Provide the (X, Y) coordinate of the cell's center where the given text is located.  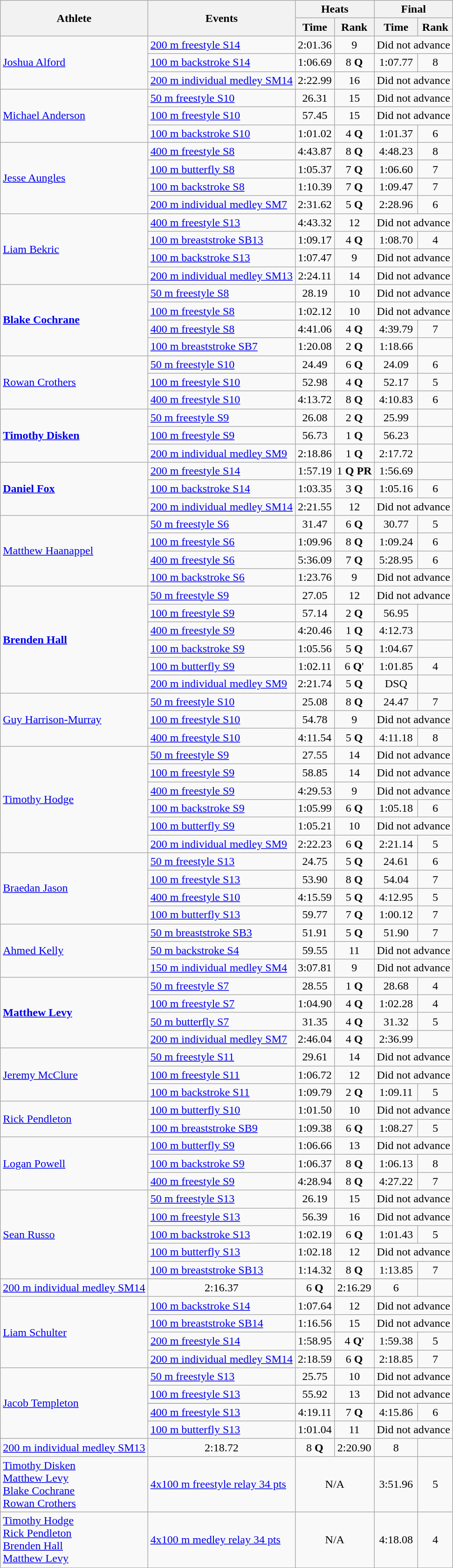
Events (221, 18)
2:22.23 (315, 844)
100 m freestyle S8 (221, 311)
1:04.67 (396, 648)
1:05.21 (315, 826)
Daniel Fox (74, 488)
2:18.85 (396, 1359)
54.78 (315, 719)
1:16.56 (315, 1323)
26.31 (315, 98)
24.47 (396, 702)
2:01.36 (315, 45)
56.73 (315, 435)
150 m individual medley SM4 (221, 968)
1:23.76 (315, 578)
1:14.32 (315, 1270)
2:16.29 (354, 1288)
2:22.99 (315, 80)
1:09.96 (315, 542)
55.92 (315, 1394)
25.99 (396, 418)
1:04.90 (315, 1004)
1:02.11 (315, 666)
1:08.70 (396, 240)
4:29.53 (315, 791)
1:09.11 (396, 1093)
1:05.99 (315, 808)
24.75 (315, 862)
2:24.11 (315, 276)
2:21.55 (315, 506)
1:01.02 (315, 133)
1:00.12 (396, 915)
1:02.19 (315, 1234)
4:13.72 (315, 400)
1:09.17 (315, 240)
Michael Anderson (74, 116)
1:10.39 (315, 187)
Timothy Hodge (74, 799)
1:05.37 (315, 169)
2:21.74 (315, 684)
2:36.99 (396, 1039)
24.09 (396, 364)
56.95 (396, 613)
4:28.94 (315, 1181)
Rick Pendleton (74, 1119)
4:15.59 (315, 897)
1:06.13 (396, 1164)
1:09.47 (396, 187)
4:43.87 (315, 151)
Sean Russo (74, 1234)
26.19 (315, 1199)
53.90 (315, 879)
DSQ (396, 684)
100 m breaststroke SB14 (221, 1323)
1:07.47 (315, 258)
100 m freestyle S11 (221, 1074)
Braedan Jason (74, 888)
2:31.62 (315, 204)
Brenden Hall (74, 640)
100 m freestyle S6 (221, 542)
28.19 (315, 293)
1 Q PR (354, 471)
Guy Harrison-Murray (74, 719)
100 m backstroke S6 (221, 578)
4:20.46 (315, 631)
50 m freestyle S8 (221, 293)
59.55 (315, 950)
1:06.60 (396, 169)
1:18.66 (396, 347)
4x100 m freestyle relay 34 pts (221, 1484)
31.35 (315, 1021)
4:12.73 (396, 631)
54.04 (396, 879)
24.49 (315, 364)
1:08.27 (396, 1128)
2:21.14 (396, 844)
28.55 (315, 986)
59.77 (315, 915)
50 m freestyle S11 (221, 1057)
6 Q' (354, 666)
52.98 (315, 382)
1:07.64 (315, 1305)
50 m freestyle S7 (221, 986)
Rowan Crothers (74, 382)
1:57.19 (315, 471)
50 m butterfly S7 (221, 1021)
Heats (335, 9)
1:01.04 (315, 1430)
1:02.12 (315, 311)
1:02.18 (315, 1252)
Timothy HodgeRick PendletonBrenden HallMatthew Levy (74, 1540)
2:18.86 (315, 453)
Final (413, 9)
1:20.08 (315, 347)
25.75 (315, 1377)
29.61 (315, 1057)
1:01.37 (396, 133)
1:01.43 (396, 1234)
Liam Bekric (74, 249)
Athlete (74, 18)
Timothy Disken (74, 435)
Joshua Alford (74, 63)
1:13.85 (396, 1270)
100 m breaststroke SB9 (221, 1128)
27.05 (315, 595)
4:48.23 (396, 151)
5:36.09 (315, 560)
1:06.66 (315, 1146)
24.61 (396, 862)
1:05.56 (315, 648)
31.32 (396, 1021)
Logan Powell (74, 1164)
2:17.72 (396, 453)
56.23 (396, 435)
100 m freestyle S7 (221, 1004)
2:28.96 (396, 204)
2:18.59 (315, 1359)
4:10.83 (396, 400)
400 m freestyle S6 (221, 560)
1:05.16 (396, 488)
1:59.38 (396, 1341)
1:02.28 (396, 1004)
28.68 (396, 986)
100 m butterfly S10 (221, 1110)
1:06.72 (315, 1074)
4:11.54 (315, 737)
1:56.69 (396, 471)
50 m breaststroke SB3 (221, 933)
4:18.08 (396, 1540)
1:09.24 (396, 542)
57.45 (315, 116)
Matthew Levy (74, 1012)
26.08 (315, 418)
100 m breaststroke SB7 (221, 347)
Matthew Haanappel (74, 551)
Jeremy McClure (74, 1074)
30.77 (396, 524)
4:27.22 (396, 1181)
51.90 (396, 933)
56.39 (315, 1217)
3:51.96 (396, 1484)
Blake Cochrane (74, 320)
4:12.95 (396, 897)
57.14 (315, 613)
1:07.77 (396, 63)
4:41.06 (315, 329)
50 m backstroke S4 (221, 950)
Jacob Templeton (74, 1403)
1:09.79 (315, 1093)
1:58.95 (315, 1341)
58.85 (315, 773)
100 m backstroke S11 (221, 1093)
51.91 (315, 933)
2:16.37 (221, 1288)
25.08 (315, 702)
100 m butterfly S8 (221, 169)
2:18.72 (221, 1448)
4:11.18 (396, 737)
2:20.90 (354, 1448)
Ahmed Kelly (74, 950)
1:09.38 (315, 1128)
100 m backstroke S10 (221, 133)
3:07.81 (315, 968)
52.17 (396, 382)
Liam Schulter (74, 1332)
50 m freestyle S6 (221, 524)
4:19.11 (315, 1412)
3 Q (354, 488)
31.47 (315, 524)
4x100 m medley relay 34 pts (221, 1540)
Jesse Aungles (74, 178)
4:43.32 (315, 223)
1:03.35 (315, 488)
1:01.50 (315, 1110)
4:39.79 (396, 329)
4:15.86 (396, 1412)
1:06.37 (315, 1164)
Timothy DiskenMatthew LevyBlake CochraneRowan Crothers (74, 1484)
5:28.95 (396, 560)
4 Q' (354, 1341)
27.55 (315, 755)
100 m backstroke S8 (221, 187)
1:06.69 (315, 63)
1:01.85 (396, 666)
1:05.18 (396, 808)
2:46.04 (315, 1039)
